Provide the (x, y) coordinate of the cell's center where the given text is located.  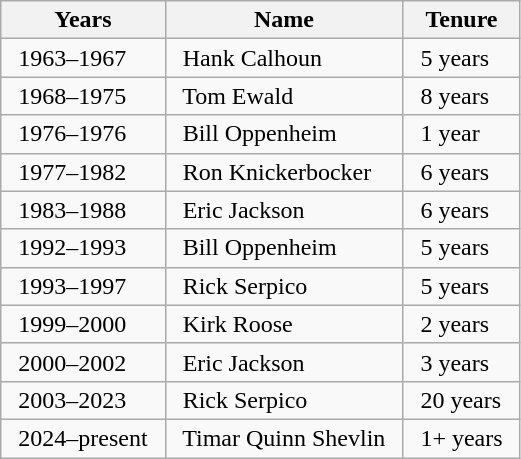
2024–present (83, 438)
1968–1975 (83, 96)
1992–1993 (83, 248)
1976–1976 (83, 134)
Hank Calhoun (284, 58)
1 year (462, 134)
Kirk Roose (284, 324)
1993–1997 (83, 286)
Timar Quinn Shevlin (284, 438)
2003–2023 (83, 400)
Years (83, 20)
Name (284, 20)
3 years (462, 362)
1977–1982 (83, 172)
1+ years (462, 438)
Tom Ewald (284, 96)
Tenure (462, 20)
2000–2002 (83, 362)
1963–1967 (83, 58)
1983–1988 (83, 210)
1999–2000 (83, 324)
20 years (462, 400)
Ron Knickerbocker (284, 172)
8 years (462, 96)
2 years (462, 324)
